Return the [x, y] coordinate for the center point of the cell that contains the specified text.  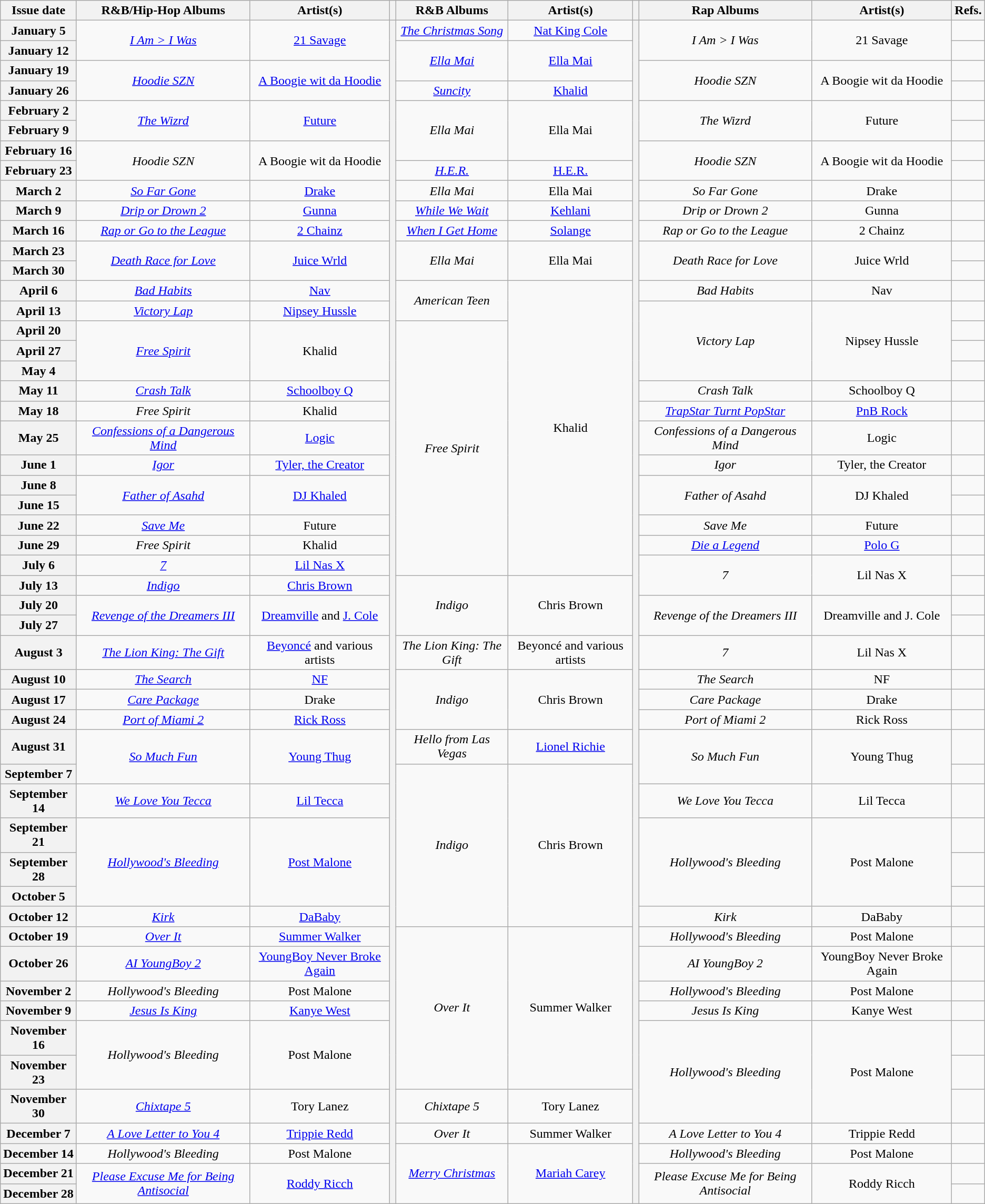
Polo G [882, 545]
Rap Albums [725, 11]
Merry Christmas [452, 1173]
May 4 [39, 371]
May 25 [39, 438]
Suncity [452, 90]
January 19 [39, 70]
August 10 [39, 680]
PnB Rock [882, 411]
October 12 [39, 916]
When I Get Home [452, 230]
July 20 [39, 605]
June 1 [39, 465]
December 7 [39, 1134]
March 2 [39, 190]
Mariah Carey [570, 1173]
July 6 [39, 565]
January 12 [39, 50]
March 23 [39, 251]
October 26 [39, 964]
May 11 [39, 391]
The Christmas Song [452, 31]
October 19 [39, 936]
Hello from Las Vegas [452, 747]
November 2 [39, 990]
Issue date [39, 11]
September 7 [39, 774]
June 15 [39, 505]
February 16 [39, 150]
July 13 [39, 585]
April 13 [39, 311]
October 5 [39, 896]
September 21 [39, 835]
June 22 [39, 525]
July 27 [39, 625]
January 26 [39, 90]
December 28 [39, 1193]
April 20 [39, 331]
June 29 [39, 545]
August 3 [39, 652]
Lionel Richie [570, 747]
April 6 [39, 291]
January 5 [39, 31]
Kehlani [570, 210]
November 23 [39, 1072]
R&B/Hip-Hop Albums [163, 11]
May 18 [39, 411]
February 23 [39, 170]
December 21 [39, 1173]
June 8 [39, 485]
November 16 [39, 1038]
Refs. [968, 11]
Die a Legend [725, 545]
American Teen [452, 301]
R&B Albums [452, 11]
March 16 [39, 230]
November 9 [39, 1011]
February 9 [39, 130]
September 28 [39, 869]
August 17 [39, 700]
November 30 [39, 1107]
April 27 [39, 351]
March 9 [39, 210]
August 24 [39, 720]
Solange [570, 230]
While We Wait [452, 210]
September 14 [39, 801]
December 14 [39, 1154]
February 2 [39, 110]
March 30 [39, 271]
Nat King Cole [570, 31]
August 31 [39, 747]
TrapStar Turnt PopStar [725, 411]
